For the text-containing cell, return its midpoint in (X, Y) coordinate format. 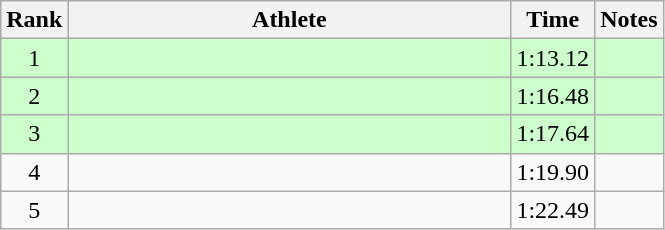
Notes (629, 20)
1:17.64 (553, 134)
1:22.49 (553, 210)
4 (34, 172)
1:16.48 (553, 96)
3 (34, 134)
1:19.90 (553, 172)
Rank (34, 20)
Time (553, 20)
Athlete (290, 20)
1 (34, 58)
2 (34, 96)
5 (34, 210)
1:13.12 (553, 58)
